Search for the cell housing the specified text and yield its [X, Y] center coordinate. 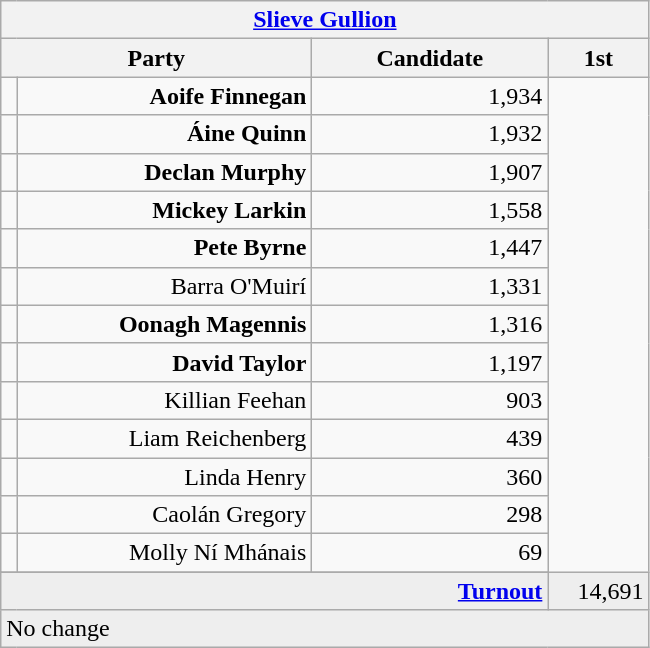
Mickey Larkin [164, 210]
1,447 [430, 248]
14,691 [598, 591]
No change [325, 629]
69 [430, 553]
439 [430, 438]
1,331 [430, 286]
David Taylor [164, 362]
Party [156, 58]
Caolán Gregory [164, 515]
298 [430, 515]
Liam Reichenberg [164, 438]
Declan Murphy [164, 172]
1,558 [430, 210]
Killian Feehan [164, 400]
Molly Ní Mhánais [164, 553]
Turnout [274, 591]
360 [430, 477]
Linda Henry [164, 477]
903 [430, 400]
1,934 [430, 96]
1,316 [430, 324]
Slieve Gullion [325, 20]
Barra O'Muirí [164, 286]
Aoife Finnegan [164, 96]
1,932 [430, 134]
Oonagh Magennis [164, 324]
1,907 [430, 172]
Áine Quinn [164, 134]
Candidate [430, 58]
1,197 [430, 362]
1st [598, 58]
Pete Byrne [164, 248]
